Return the [x, y] coordinate for the center point of the cell that contains the specified text.  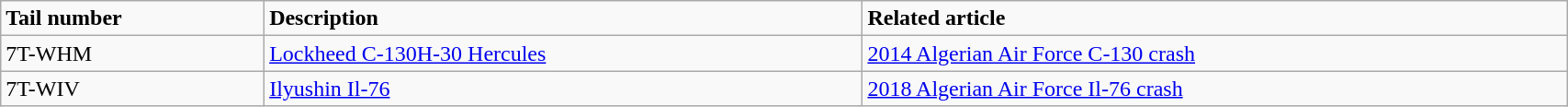
Description [564, 18]
Related article [1214, 18]
Ilyushin Il-76 [564, 89]
2014 Algerian Air Force C-130 crash [1214, 53]
7T-WIV [132, 89]
Lockheed C-130H-30 Hercules [564, 53]
Tail number [132, 18]
7T-WHM [132, 53]
2018 Algerian Air Force Il-76 crash [1214, 89]
